For the text-containing cell, return its midpoint in [x, y] coordinate format. 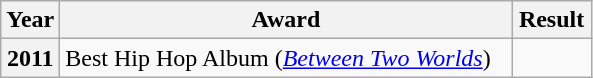
Result [552, 20]
Year [30, 20]
2011 [30, 58]
Award [286, 20]
Best Hip Hop Album (Between Two Worlds) [286, 58]
